Return the (X, Y) coordinate for the center point of the cell that contains the specified text.  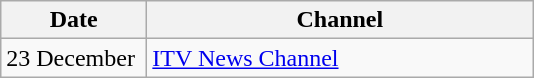
ITV News Channel (340, 58)
Channel (340, 20)
Date (74, 20)
23 December (74, 58)
